Identify which cell holds the provided text, then report its [x, y] central coordinate. 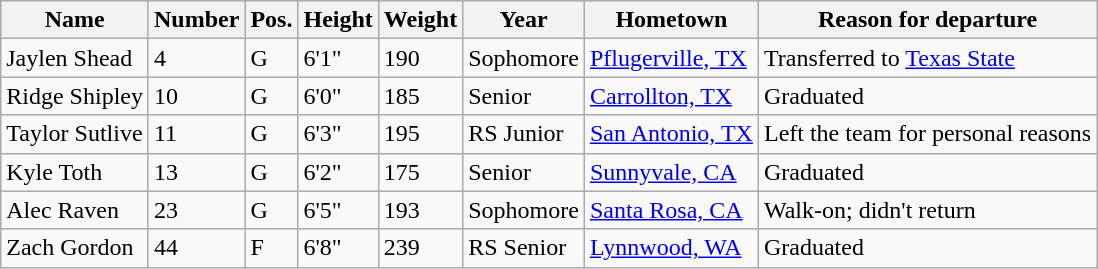
Hometown [671, 20]
10 [196, 96]
190 [420, 58]
Transferred to Texas State [927, 58]
Zach Gordon [75, 248]
193 [420, 210]
44 [196, 248]
San Antonio, TX [671, 134]
Year [524, 20]
Taylor Sutlive [75, 134]
Carrollton, TX [671, 96]
Height [338, 20]
Pflugerville, TX [671, 58]
23 [196, 210]
Santa Rosa, CA [671, 210]
RS Junior [524, 134]
Name [75, 20]
Weight [420, 20]
Number [196, 20]
Ridge Shipley [75, 96]
6'0" [338, 96]
Lynnwood, WA [671, 248]
Sunnyvale, CA [671, 172]
175 [420, 172]
F [272, 248]
Jaylen Shead [75, 58]
Alec Raven [75, 210]
13 [196, 172]
6'1" [338, 58]
Kyle Toth [75, 172]
Reason for departure [927, 20]
185 [420, 96]
Pos. [272, 20]
6'8" [338, 248]
6'2" [338, 172]
Left the team for personal reasons [927, 134]
RS Senior [524, 248]
Walk-on; didn't return [927, 210]
6'3" [338, 134]
11 [196, 134]
239 [420, 248]
195 [420, 134]
6'5" [338, 210]
4 [196, 58]
